From the cell containing the given text, extract its center point as [X, Y] coordinate. 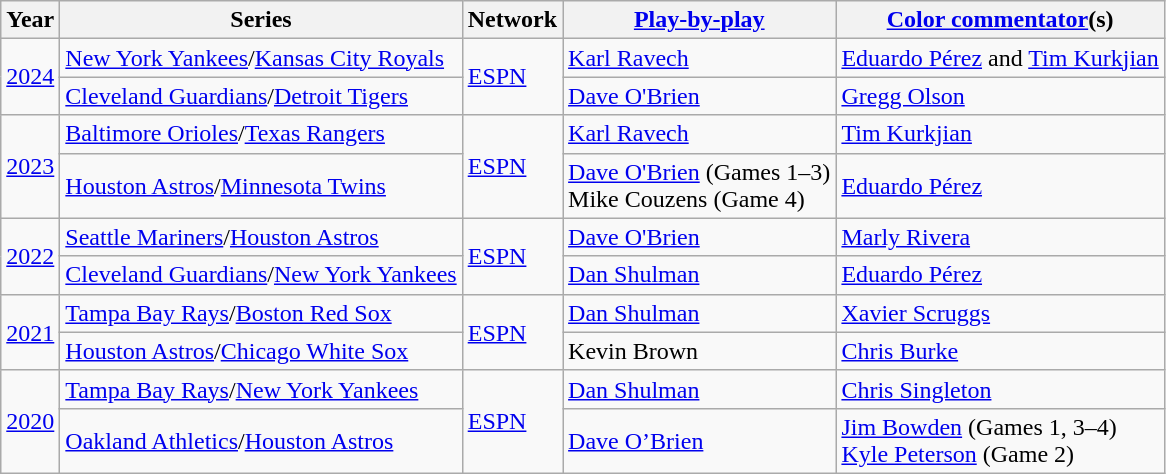
Tim Kurkjian [1000, 134]
Chris Burke [1000, 351]
Houston Astros/Minnesota Twins [261, 186]
Cleveland Guardians/Detroit Tigers [261, 96]
Dave O'Brien (Games 1–3)Mike Couzens (Game 4) [700, 186]
Tampa Bay Rays/Boston Red Sox [261, 313]
New York Yankees/Kansas City Royals [261, 58]
Series [261, 20]
Seattle Mariners/Houston Astros [261, 237]
Xavier Scruggs [1000, 313]
Play-by-play [700, 20]
Jim Bowden (Games 1, 3–4)Kyle Peterson (Game 2) [1000, 440]
Network [512, 20]
Tampa Bay Rays/New York Yankees [261, 389]
Marly Rivera [1000, 237]
Cleveland Guardians/New York Yankees [261, 275]
Baltimore Orioles/Texas Rangers [261, 134]
2022 [30, 256]
Year [30, 20]
Gregg Olson [1000, 96]
2024 [30, 77]
Eduardo Pérez and Tim Kurkjian [1000, 58]
2020 [30, 422]
2021 [30, 332]
Oakland Athletics/Houston Astros [261, 440]
Dave O’Brien [700, 440]
Houston Astros/Chicago White Sox [261, 351]
2023 [30, 166]
Kevin Brown [700, 351]
Color commentator(s) [1000, 20]
Chris Singleton [1000, 389]
